Extract the [x, y] coordinate from the center of the cell holding the provided text.  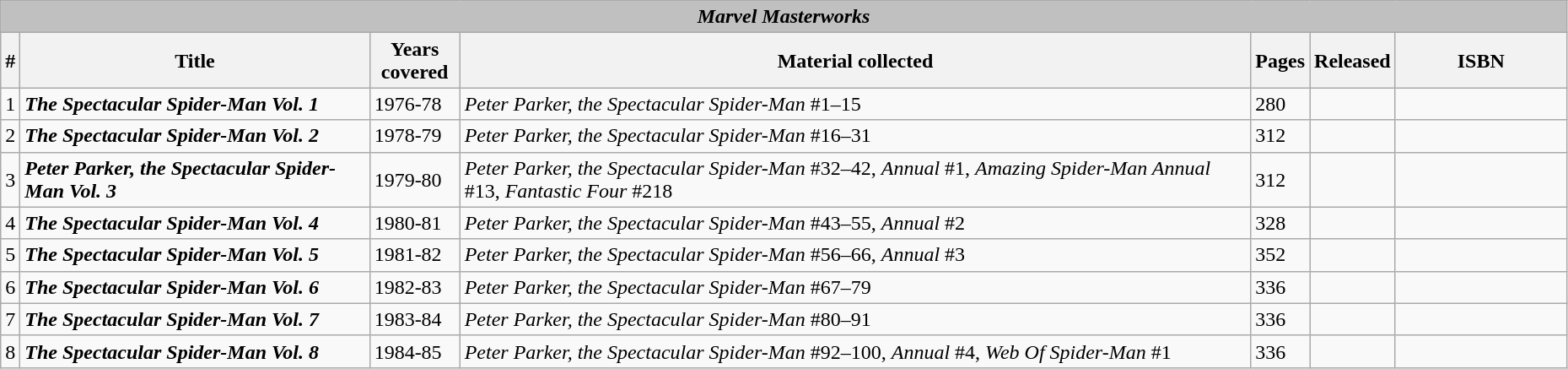
5 [10, 255]
1979-80 [415, 179]
Peter Parker, the Spectacular Spider-Man #80–91 [855, 319]
1978-79 [415, 136]
1980-81 [415, 223]
Years covered [415, 61]
328 [1280, 223]
The Spectacular Spider-Man Vol. 5 [195, 255]
# [10, 61]
8 [10, 351]
Peter Parker, the Spectacular Spider-Man #92–100, Annual #4, Web Of Spider-Man #1 [855, 351]
1983-84 [415, 319]
Peter Parker, the Spectacular Spider-Man #16–31 [855, 136]
Title [195, 61]
Peter Parker, the Spectacular Spider-Man #56–66, Annual #3 [855, 255]
The Spectacular Spider-Man Vol. 2 [195, 136]
1981-82 [415, 255]
The Spectacular Spider-Man Vol. 1 [195, 104]
4 [10, 223]
7 [10, 319]
1984-85 [415, 351]
The Spectacular Spider-Man Vol. 8 [195, 351]
352 [1280, 255]
2 [10, 136]
Pages [1280, 61]
280 [1280, 104]
Peter Parker, the Spectacular Spider-Man #1–15 [855, 104]
Peter Parker, the Spectacular Spider-Man #43–55, Annual #2 [855, 223]
The Spectacular Spider-Man Vol. 7 [195, 319]
Peter Parker, the Spectacular Spider-Man #67–79 [855, 287]
The Spectacular Spider-Man Vol. 6 [195, 287]
ISBN [1481, 61]
3 [10, 179]
Peter Parker, the Spectacular Spider-Man Vol. 3 [195, 179]
1976-78 [415, 104]
Marvel Masterworks [784, 17]
Released [1353, 61]
The Spectacular Spider-Man Vol. 4 [195, 223]
1 [10, 104]
1982-83 [415, 287]
Peter Parker, the Spectacular Spider-Man #32–42, Annual #1, Amazing Spider-Man Annual #13, Fantastic Four #218 [855, 179]
6 [10, 287]
Material collected [855, 61]
